Pinpoint the cell where the given text exists, returning its (X, Y) midpoint coordinate. 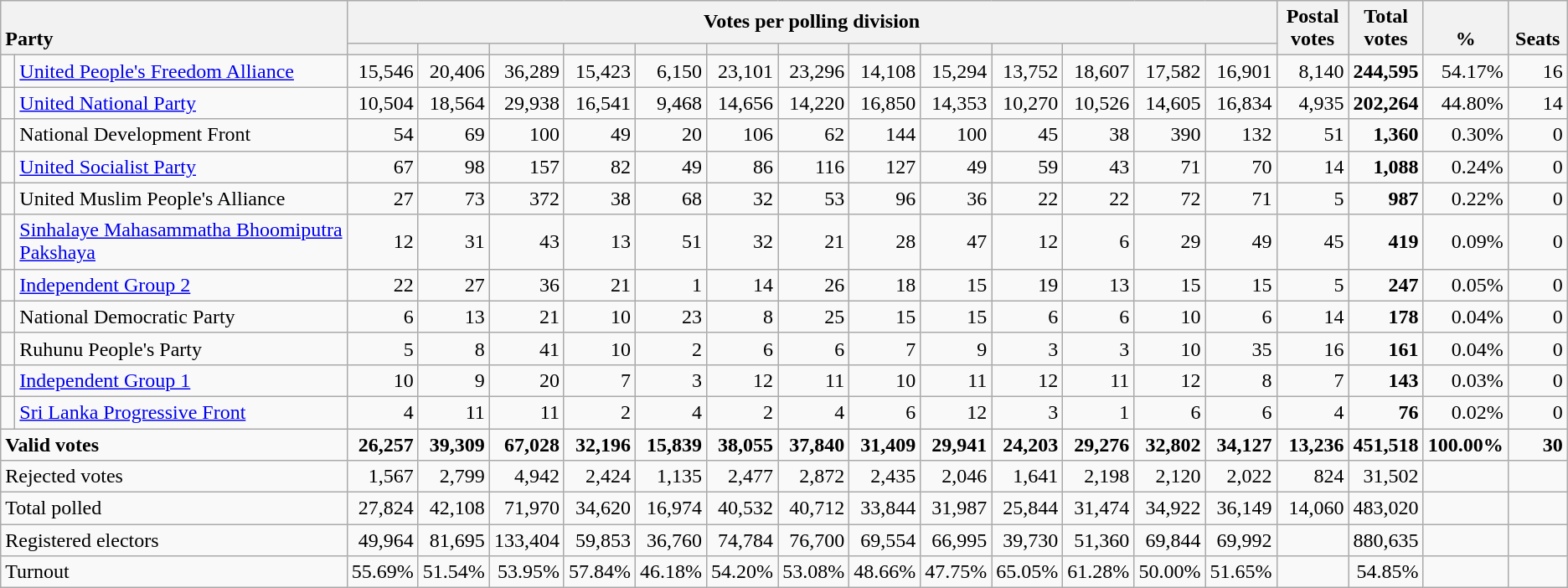
40,532 (742, 508)
23 (672, 317)
2,046 (957, 477)
61.28% (1099, 572)
987 (1385, 199)
127 (885, 167)
8,140 (1313, 71)
24,203 (1027, 445)
0.02% (1466, 412)
14,605 (1169, 103)
40,712 (814, 508)
Postalvotes (1313, 28)
Party (174, 28)
86 (742, 167)
71,970 (526, 508)
144 (885, 135)
16,834 (1241, 103)
15,546 (382, 71)
2,872 (814, 477)
Total votes (1385, 28)
29,941 (957, 445)
25 (814, 317)
14,353 (957, 103)
4,942 (526, 477)
100.00% (1466, 445)
38,055 (742, 445)
66,995 (957, 540)
133,404 (526, 540)
United People's Freedom Alliance (181, 71)
82 (600, 167)
National Development Front (181, 135)
73 (454, 199)
35 (1241, 348)
48.66% (885, 572)
202,264 (1385, 103)
178 (1385, 317)
55.69% (382, 572)
161 (1385, 348)
29,276 (1099, 445)
Total polled (174, 508)
419 (1385, 241)
824 (1313, 477)
34,620 (600, 508)
Registered electors (174, 540)
49,964 (382, 540)
44.80% (1466, 103)
69 (454, 135)
69,554 (885, 540)
67 (382, 167)
31 (454, 241)
25,844 (1027, 508)
18 (885, 285)
29 (1169, 241)
69,992 (1241, 540)
Independent Group 2 (181, 285)
2,424 (600, 477)
76 (1385, 412)
41 (526, 348)
69,844 (1169, 540)
483,020 (1385, 508)
1,567 (382, 477)
132 (1241, 135)
47.75% (957, 572)
42,108 (454, 508)
20,406 (454, 71)
% (1466, 28)
1,641 (1027, 477)
451,518 (1385, 445)
10,504 (382, 103)
32,802 (1169, 445)
0.30% (1466, 135)
2,120 (1169, 477)
14,220 (814, 103)
16,974 (672, 508)
0.05% (1466, 285)
2,799 (454, 477)
15,294 (957, 71)
36,760 (672, 540)
Sri Lanka Progressive Front (181, 412)
32,196 (600, 445)
50.00% (1169, 572)
2,198 (1099, 477)
65.05% (1027, 572)
6,150 (672, 71)
4,935 (1313, 103)
53.95% (526, 572)
9,468 (672, 103)
14,656 (742, 103)
16,541 (600, 103)
Turnout (174, 572)
81,695 (454, 540)
10,526 (1099, 103)
United National Party (181, 103)
54.17% (1466, 71)
46.18% (672, 572)
16,901 (1241, 71)
37,840 (814, 445)
23,101 (742, 71)
143 (1385, 380)
13,236 (1313, 445)
15,839 (672, 445)
17,582 (1169, 71)
34,922 (1169, 508)
53 (814, 199)
26,257 (382, 445)
19 (1027, 285)
United Socialist Party (181, 167)
62 (814, 135)
30 (1538, 445)
Rejected votes (174, 477)
53.08% (814, 572)
31,409 (885, 445)
Valid votes (174, 445)
372 (526, 199)
1,360 (1385, 135)
0.03% (1466, 380)
0.24% (1466, 167)
27,824 (382, 508)
33,844 (885, 508)
98 (454, 167)
2,477 (742, 477)
Seats (1538, 28)
15,423 (600, 71)
29,938 (526, 103)
2,022 (1241, 477)
51.65% (1241, 572)
18,607 (1099, 71)
Votes per polling division (812, 22)
96 (885, 199)
31,987 (957, 508)
880,635 (1385, 540)
31,502 (1385, 477)
390 (1169, 135)
23,296 (814, 71)
National Democratic Party (181, 317)
39,309 (454, 445)
68 (672, 199)
1,135 (672, 477)
67,028 (526, 445)
76,700 (814, 540)
157 (526, 167)
54 (382, 135)
247 (1385, 285)
10,270 (1027, 103)
1,088 (1385, 167)
28 (885, 241)
26 (814, 285)
34,127 (1241, 445)
57.84% (600, 572)
51,360 (1099, 540)
54.85% (1385, 572)
Sinhalaye Mahasammatha Bhoomiputra Pakshaya (181, 241)
18,564 (454, 103)
47 (957, 241)
31,474 (1099, 508)
14,108 (885, 71)
0.22% (1466, 199)
106 (742, 135)
16,850 (885, 103)
Independent Group 1 (181, 380)
59 (1027, 167)
72 (1169, 199)
70 (1241, 167)
0.09% (1466, 241)
39,730 (1027, 540)
14,060 (1313, 508)
51.54% (454, 572)
36,149 (1241, 508)
United Muslim People's Alliance (181, 199)
244,595 (1385, 71)
74,784 (742, 540)
116 (814, 167)
Ruhunu People's Party (181, 348)
36,289 (526, 71)
59,853 (600, 540)
2,435 (885, 477)
54.20% (742, 572)
13,752 (1027, 71)
